Scan for the cell matching the given text and deliver its [X, Y] coordinate at center. 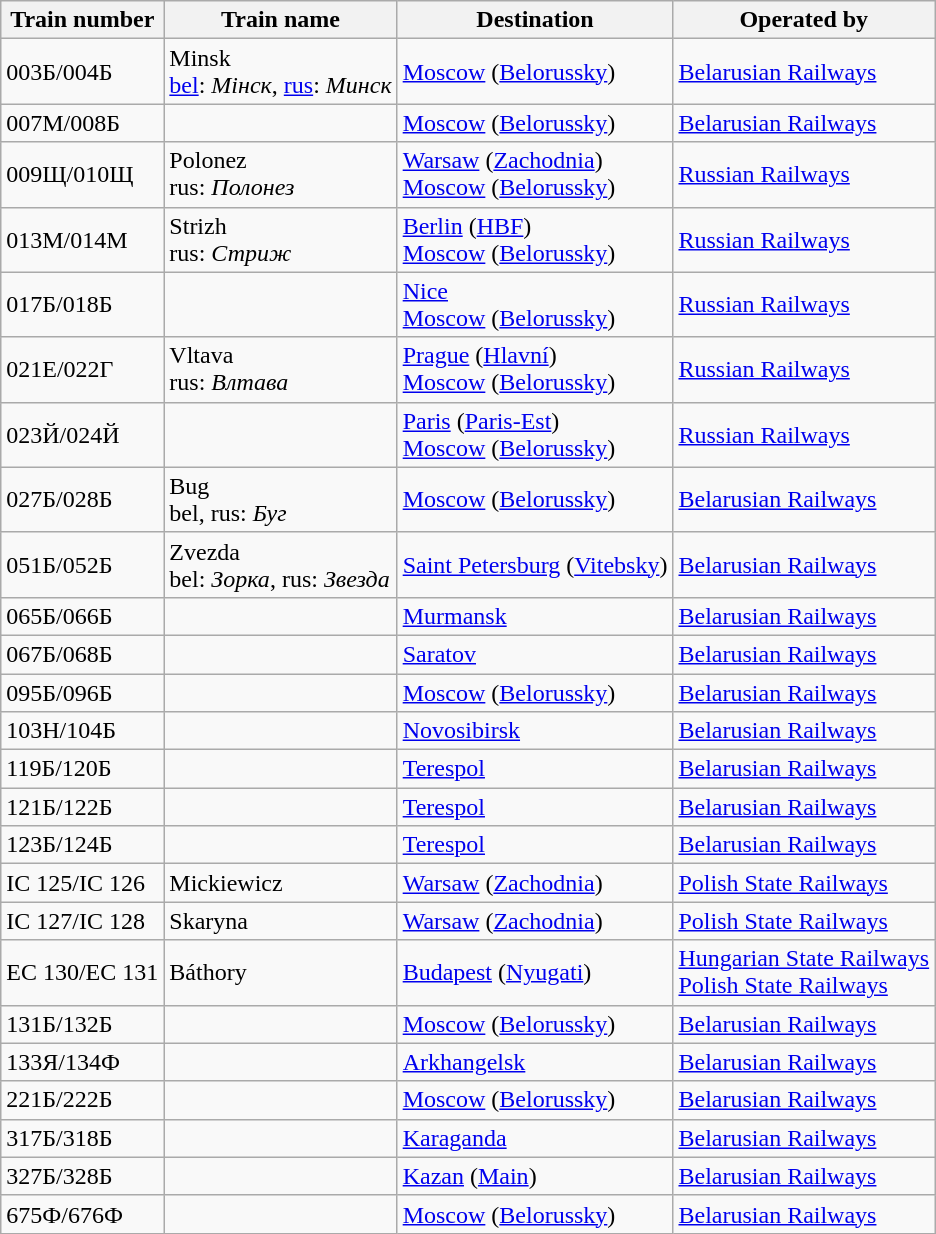
Vltava rus: Влтава [280, 370]
009Щ/010Щ [82, 174]
Karaganda [535, 1138]
Mickiewicz [280, 883]
Strizh rus: Стриж [280, 240]
Budapest (Nyugati) [535, 972]
Skaryna [280, 921]
131Б/132Б [82, 1024]
Destination [535, 20]
Minsk bel: Мінск, rus: Минск [280, 72]
Arkhangelsk [535, 1062]
EC 130/EC 131 [82, 972]
IC 125/IC 126 [82, 883]
Nice Moscow (Belorussky) [535, 304]
Zvezda bel: Зорка, rus: Звезда [280, 564]
017Б/018Б [82, 304]
023Й/024Й [82, 434]
007М/008Б [82, 123]
Hungarian State Railways Polish State Railways [804, 972]
Train number [82, 20]
Kazan (Main) [535, 1176]
095Б/096Б [82, 693]
123Б/124Б [82, 845]
Train name [280, 20]
327Б/328Б [82, 1176]
065Б/066Б [82, 616]
Polonez rus: Полонез [280, 174]
Warsaw (Zachodnia) Moscow (Belorussky) [535, 174]
051Б/052Б [82, 564]
Prague (Hlavní) Moscow (Belorussky) [535, 370]
133Я/134Ф [82, 1062]
675Ф/676Ф [82, 1214]
021Е/022Г [82, 370]
Operated by [804, 20]
Paris (Paris-Est) Moscow (Belorussky) [535, 434]
003Б/004Б [82, 72]
013М/014М [82, 240]
Saint Petersburg (Vitebsky) [535, 564]
103Н/104Б [82, 731]
119Б/120Б [82, 769]
067Б/068Б [82, 654]
121Б/122Б [82, 807]
027Б/028Б [82, 500]
Saratov [535, 654]
Báthory [280, 972]
Novosibirsk [535, 731]
317Б/318Б [82, 1138]
IC 127/IC 128 [82, 921]
Berlin (HBF) Moscow (Belorussky) [535, 240]
Bug bel, rus: Буг [280, 500]
Murmansk [535, 616]
221Б/222Б [82, 1100]
